Detect which cell encompasses the target text, then output its [X, Y] center coordinate. 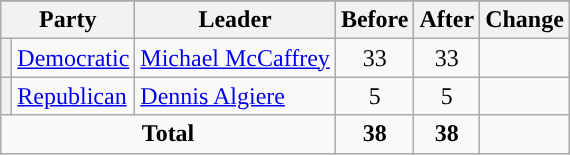
Leader [236, 20]
After [447, 20]
Democratic [74, 58]
Total [168, 134]
Change [525, 20]
Michael McCaffrey [236, 58]
Dennis Algiere [236, 96]
Republican [74, 96]
Party [68, 20]
Before [374, 20]
